Scan for the cell matching the given text and deliver its (X, Y) coordinate at center. 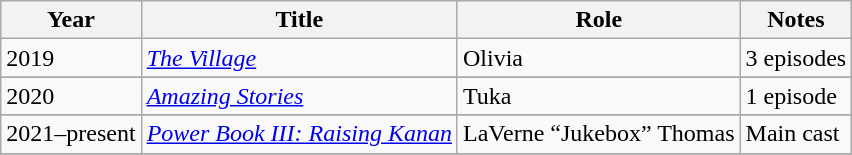
Amazing Stories (299, 96)
LaVerne “Jukebox” Thomas (598, 134)
3 episodes (796, 58)
2021–present (71, 134)
Tuka (598, 96)
Notes (796, 20)
Title (299, 20)
1 episode (796, 96)
The Village (299, 58)
Power Book III: Raising Kanan (299, 134)
2020 (71, 96)
Role (598, 20)
2019 (71, 58)
Year (71, 20)
Main cast (796, 134)
Olivia (598, 58)
